For the text-containing cell, return its midpoint in (x, y) coordinate format. 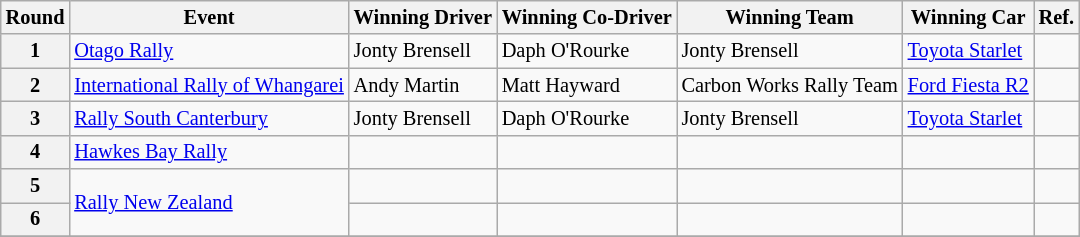
Andy Martin (423, 85)
Winning Car (968, 17)
Winning Driver (423, 17)
Ford Fiesta R2 (968, 85)
Winning Co-Driver (587, 17)
Hawkes Bay Rally (208, 152)
Winning Team (790, 17)
Carbon Works Rally Team (790, 85)
6 (36, 219)
2 (36, 85)
Rally New Zealand (208, 202)
1 (36, 51)
Round (36, 17)
Event (208, 17)
Ref. (1056, 17)
5 (36, 186)
Otago Rally (208, 51)
Matt Hayward (587, 85)
Rally South Canterbury (208, 118)
International Rally of Whangarei (208, 85)
3 (36, 118)
4 (36, 152)
